Find where the given text appears and provide that cell's center as [X, Y] coordinate. 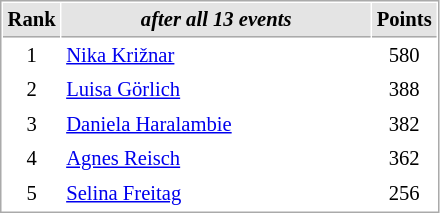
5 [32, 194]
580 [404, 56]
1 [32, 56]
after all 13 events [216, 20]
388 [404, 90]
382 [404, 124]
Selina Freitag [216, 194]
4 [32, 158]
Daniela Haralambie [216, 124]
Rank [32, 20]
Agnes Reisch [216, 158]
256 [404, 194]
2 [32, 90]
Nika Križnar [216, 56]
Points [404, 20]
3 [32, 124]
Luisa Görlich [216, 90]
362 [404, 158]
